Capture the cell that displays the provided text and extract its (X, Y) central coordinate. 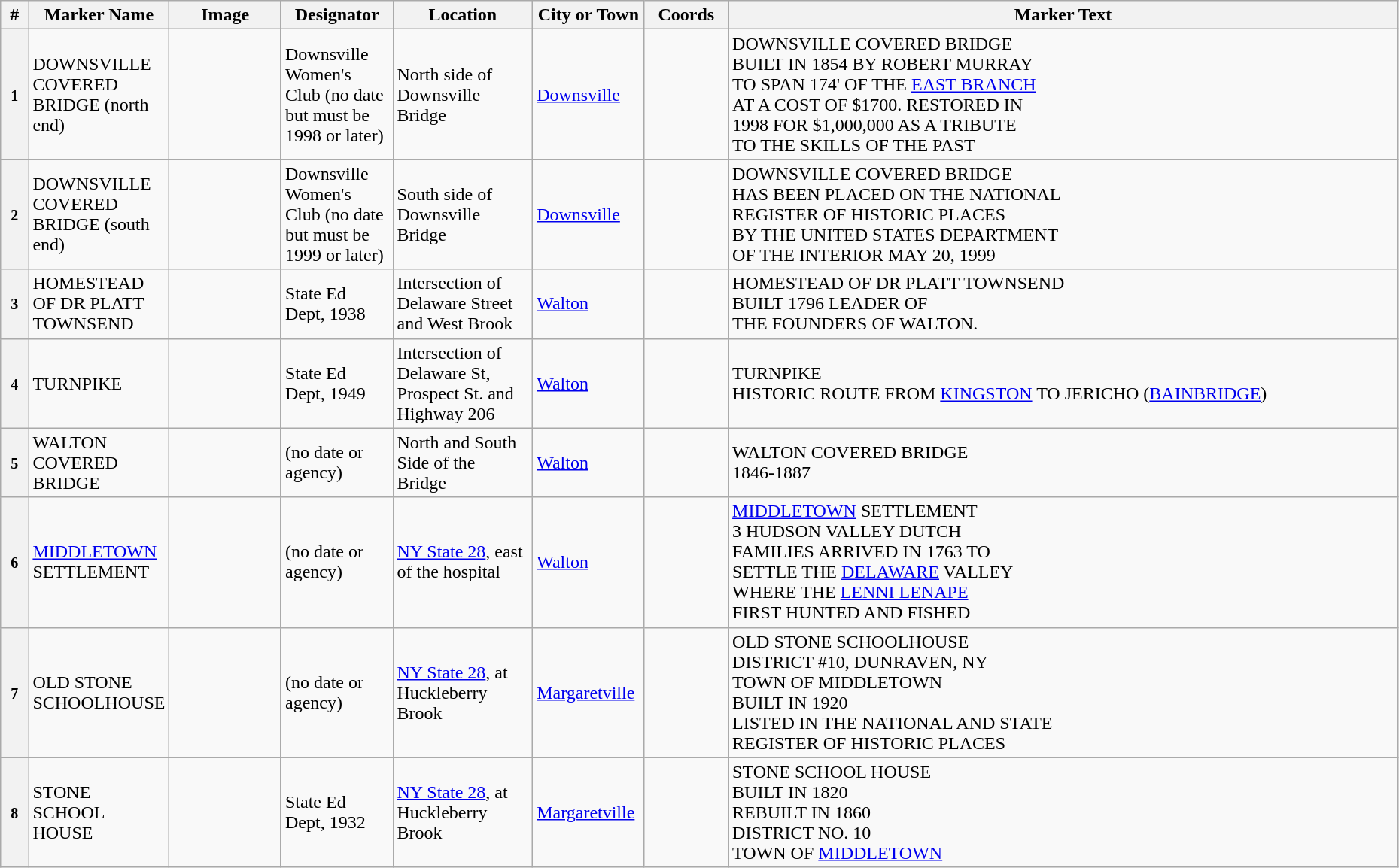
Intersection of Delaware St, Prospect St. and Highway 206 (463, 384)
1 (15, 95)
STONE SCHOOL HOUSEBUILT IN 1820 REBUILT IN 1860 DISTRICT NO. 10 TOWN OF MIDDLETOWN (1063, 812)
DOWNSVILLE COVERED BRIDGE (south end) (99, 214)
North and South Side of the Bridge (463, 463)
WALTON COVERED BRIDGE1846-1887 (1063, 463)
North side of Downsville Bridge (463, 95)
Location (463, 15)
South side of Downsville Bridge (463, 214)
# (15, 15)
State Ed Dept, 1949 (337, 384)
TURNPIKE (99, 384)
5 (15, 463)
HOMESTEAD OF DR PLATT TOWNSENDBUILT 1796 LEADER OF THE FOUNDERS OF WALTON. (1063, 304)
OLD STONE SCHOOLHOUSEDISTRICT #10, DUNRAVEN, NY TOWN OF MIDDLETOWN BUILT IN 1920 LISTED IN THE NATIONAL AND STATE REGISTER OF HISTORIC PLACES (1063, 692)
Downsville Women's Club (no date but must be 1999 or later) (337, 214)
WALTON COVERED BRIDGE (99, 463)
NY State 28, east of the hospital (463, 563)
Marker Name (99, 15)
State Ed Dept, 1938 (337, 304)
DOWNSVILLE COVERED BRIDGE (north end) (99, 95)
Image (226, 15)
OLD STONE SCHOOLHOUSE (99, 692)
Designator (337, 15)
Coords (686, 15)
6 (15, 563)
3 (15, 304)
2 (15, 214)
MIDDLETOWN SETTLEMENT3 HUDSON VALLEY DUTCH FAMILIES ARRIVED IN 1763 TO SETTLE THE DELAWARE VALLEY WHERE THE LENNI LENAPE FIRST HUNTED AND FISHED (1063, 563)
MIDDLETOWN SETTLEMENT (99, 563)
7 (15, 692)
DOWNSVILLE COVERED BRIDGEHAS BEEN PLACED ON THE NATIONAL REGISTER OF HISTORIC PLACES BY THE UNITED STATES DEPARTMENT OF THE INTERIOR MAY 20, 1999 (1063, 214)
8 (15, 812)
TURNPIKEHISTORIC ROUTE FROM KINGSTON TO JERICHO (BAINBRIDGE) (1063, 384)
Intersection of Delaware Street and West Brook (463, 304)
Downsville Women's Club (no date but must be 1998 or later) (337, 95)
State Ed Dept, 1932 (337, 812)
STONE SCHOOL HOUSE (99, 812)
4 (15, 384)
HOMESTEAD OF DR PLATT TOWNSEND (99, 304)
Marker Text (1063, 15)
City or Town (588, 15)
